Locate the cell with the specified text and output its [x, y] center coordinate. 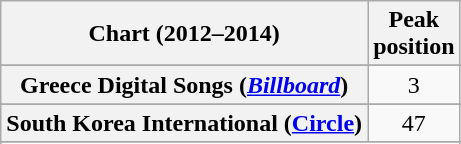
Peakposition [414, 34]
47 [414, 123]
3 [414, 85]
Chart (2012–2014) [184, 34]
South Korea International (Circle) [184, 123]
Greece Digital Songs (Billboard) [184, 85]
